Extract the (x, y) coordinate from the center of the cell holding the provided text.  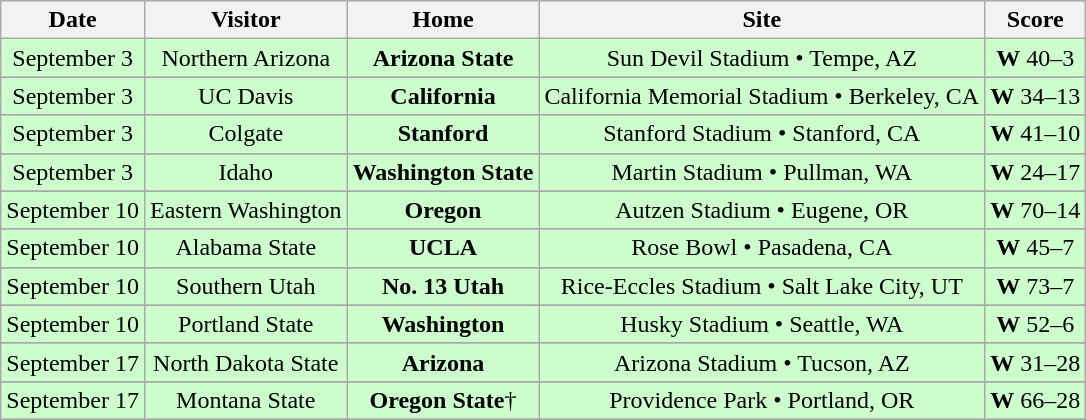
Montana State (246, 400)
Washington State (443, 172)
UCLA (443, 248)
Providence Park • Portland, OR (762, 400)
Arizona Stadium • Tucson, AZ (762, 362)
Arizona State (443, 58)
Stanford (443, 134)
Oregon (443, 210)
W 45–7 (1036, 248)
North Dakota State (246, 362)
Stanford Stadium • Stanford, CA (762, 134)
Autzen Stadium • Eugene, OR (762, 210)
W 34–13 (1036, 96)
Idaho (246, 172)
California Memorial Stadium • Berkeley, CA (762, 96)
Southern Utah (246, 286)
W 66–28 (1036, 400)
Martin Stadium • Pullman, WA (762, 172)
W 73–7 (1036, 286)
Rice-Eccles Stadium • Salt Lake City, UT (762, 286)
No. 13 Utah (443, 286)
Visitor (246, 20)
UC Davis (246, 96)
W 70–14 (1036, 210)
Sun Devil Stadium • Tempe, AZ (762, 58)
Portland State (246, 324)
Oregon State† (443, 400)
Washington (443, 324)
W 31–28 (1036, 362)
W 24–17 (1036, 172)
Arizona (443, 362)
Alabama State (246, 248)
Site (762, 20)
Home (443, 20)
W 40–3 (1036, 58)
California (443, 96)
Colgate (246, 134)
Husky Stadium • Seattle, WA (762, 324)
Date (73, 20)
Rose Bowl • Pasadena, CA (762, 248)
W 52–6 (1036, 324)
Northern Arizona (246, 58)
Score (1036, 20)
Eastern Washington (246, 210)
W 41–10 (1036, 134)
